Search for the cell housing the specified text and yield its (x, y) center coordinate. 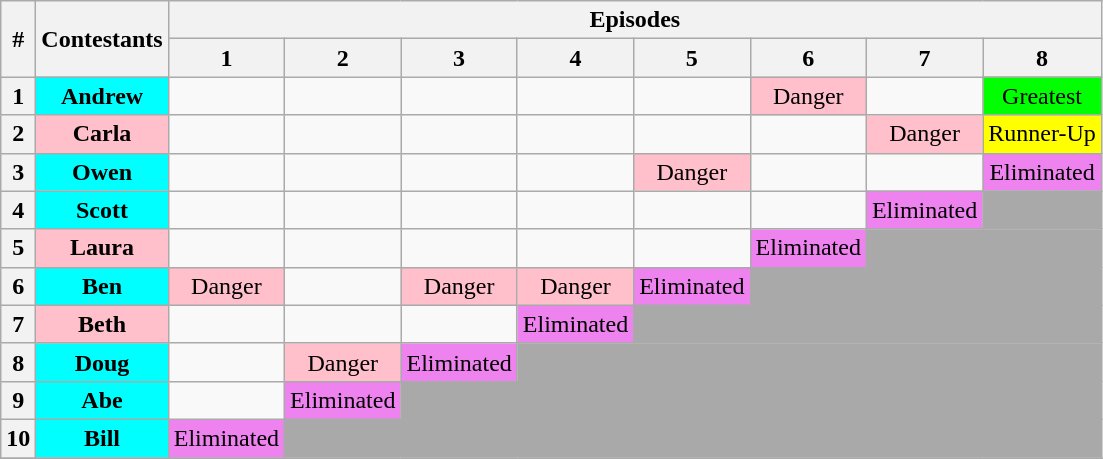
Episodes (634, 20)
Andrew (102, 96)
Beth (102, 324)
Greatest (1042, 96)
Contestants (102, 39)
Doug (102, 362)
Abe (102, 400)
9 (18, 400)
Bill (102, 438)
Ben (102, 286)
Carla (102, 134)
10 (18, 438)
# (18, 39)
Runner-Up (1042, 134)
Scott (102, 210)
Laura (102, 248)
Owen (102, 172)
